Locate the cell with the specified text and output its [X, Y] center coordinate. 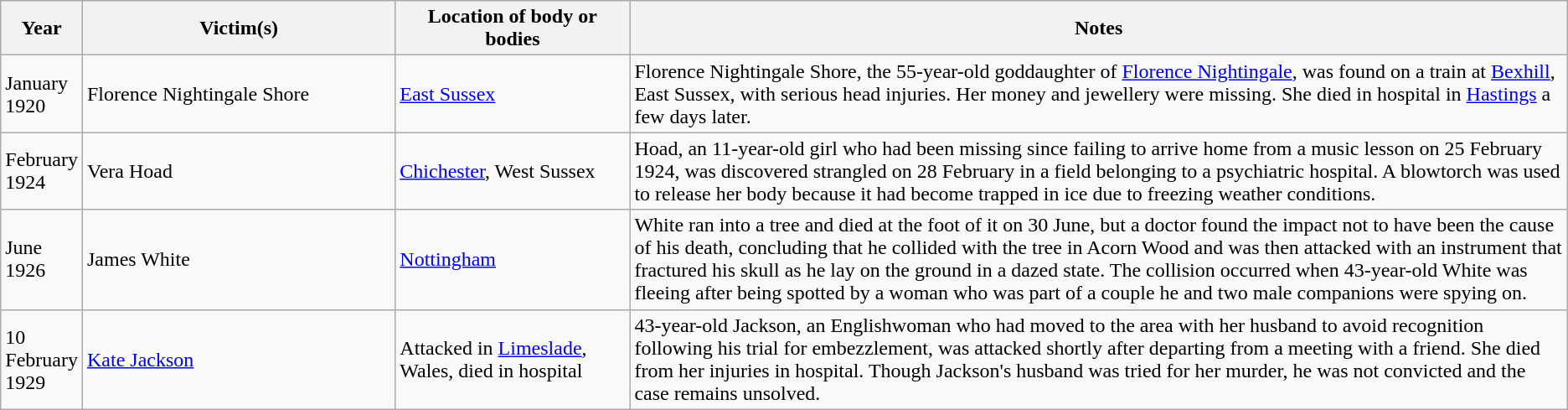
Notes [1099, 29]
Nottingham [513, 260]
Victim(s) [238, 29]
February 1924 [42, 171]
January 1920 [42, 94]
Attacked in Limeslade, Wales, died in hospital [513, 359]
Florence Nightingale Shore [238, 94]
Vera Hoad [238, 171]
Kate Jackson [238, 359]
James White [238, 260]
10 February 1929 [42, 359]
Year [42, 29]
East Sussex [513, 94]
Chichester, West Sussex [513, 171]
Location of body or bodies [513, 29]
June 1926 [42, 260]
